Output the (X, Y) coordinate of the center of the cell containing the given text.  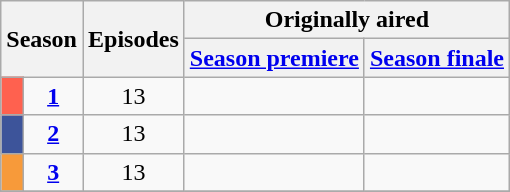
1 (54, 96)
Season premiere (274, 58)
2 (54, 134)
Season finale (436, 58)
Originally aired (346, 20)
3 (54, 172)
Season (42, 39)
Episodes (133, 39)
